Pinpoint the cell where the given text exists, returning its (X, Y) midpoint coordinate. 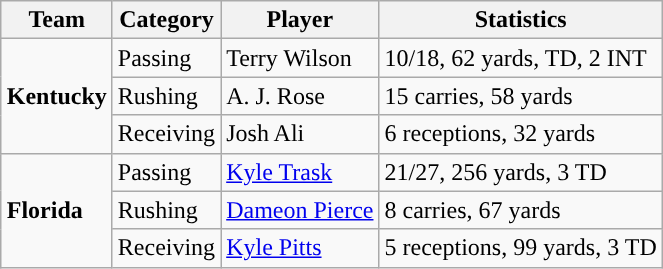
Dameon Pierce (300, 210)
Player (300, 20)
Kentucky (56, 96)
21/27, 256 yards, 3 TD (520, 172)
Florida (56, 210)
10/18, 62 yards, TD, 2 INT (520, 58)
Terry Wilson (300, 58)
Team (56, 20)
5 receptions, 99 yards, 3 TD (520, 248)
15 carries, 58 yards (520, 96)
8 carries, 67 yards (520, 210)
Category (166, 20)
Kyle Pitts (300, 248)
6 receptions, 32 yards (520, 134)
A. J. Rose (300, 96)
Statistics (520, 20)
Josh Ali (300, 134)
Kyle Trask (300, 172)
